Capture the cell that displays the provided text and extract its [X, Y] central coordinate. 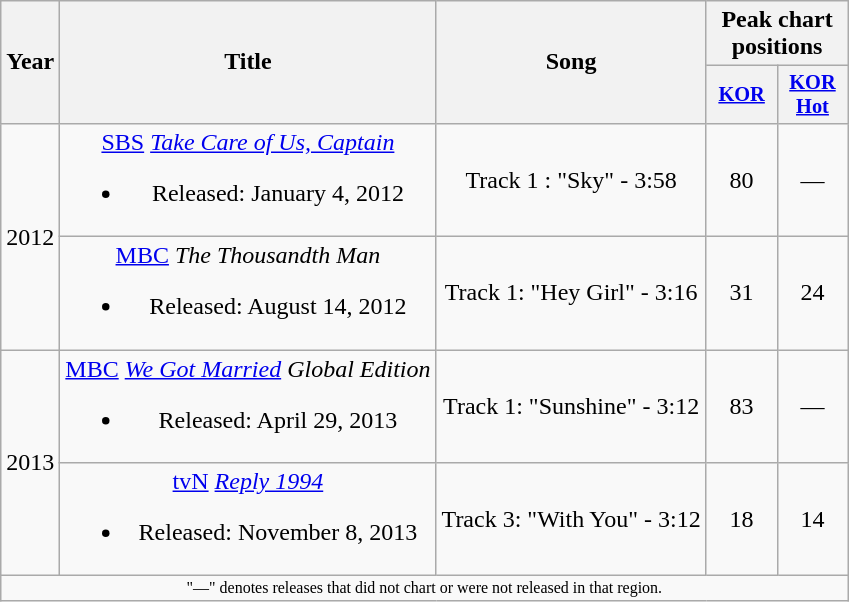
"—" denotes releases that did not chart or were not released in that region. [424, 588]
14 [812, 520]
Song [571, 62]
Peak chart positions [777, 34]
18 [742, 520]
Track 3: "With You" - 3:12 [571, 520]
Track 1: "Hey Girl" - 3:16 [571, 294]
Title [248, 62]
2013 [30, 463]
SBS Take Care of Us, CaptainReleased: January 4, 2012 [248, 180]
Track 1: "Sunshine" - 3:12 [571, 406]
tvN Reply 1994Released: November 8, 2013 [248, 520]
31 [742, 294]
2012 [30, 236]
Year [30, 62]
KORHot [812, 95]
83 [742, 406]
MBC We Got Married Global EditionReleased: April 29, 2013 [248, 406]
24 [812, 294]
80 [742, 180]
Track 1 : "Sky" - 3:58 [571, 180]
MBC The Thousandth ManReleased: August 14, 2012 [248, 294]
KOR [742, 95]
